Determine the (x, y) coordinate at the center of the cell enclosing the given text.  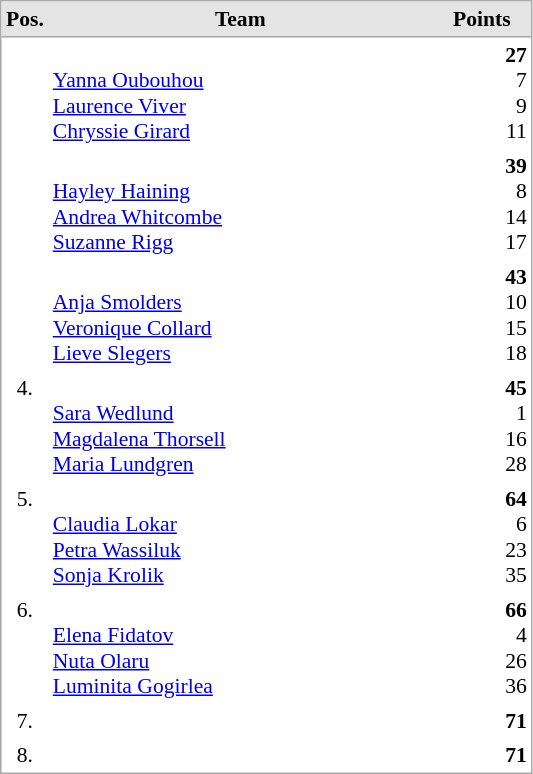
66 4 26 36 (482, 648)
Anja Smolders Veronique Collard Lieve Slegers (240, 316)
27 7 9 11 (482, 94)
4. (26, 426)
Hayley Haining Andrea Whitcombe Suzanne Rigg (240, 204)
Sara Wedlund Magdalena Thorsell Maria Lundgren (240, 426)
6. (26, 648)
43 10 15 18 (482, 316)
7. (26, 721)
Yanna Oubouhou Laurence Viver Chryssie Girard (240, 94)
Claudia Lokar Petra Wassiluk Sonja Krolik (240, 538)
39 8 14 17 (482, 204)
Elena Fidatov Nuta Olaru Luminita Gogirlea (240, 648)
Pos. (26, 20)
8. (26, 755)
45 1 16 28 (482, 426)
5. (26, 538)
64 6 23 35 (482, 538)
Points (482, 20)
Team (240, 20)
